For the text-containing cell, return its midpoint in (X, Y) coordinate format. 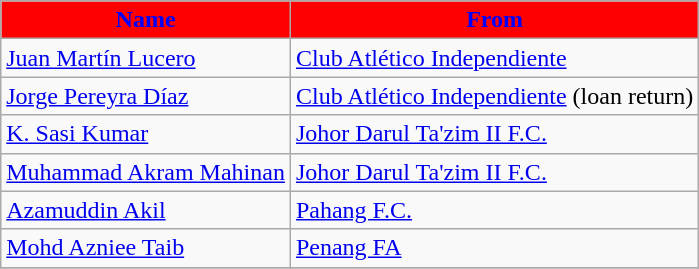
Penang FA (494, 248)
K. Sasi Kumar (146, 134)
Club Atlético Independiente (loan return) (494, 96)
Pahang F.C. (494, 210)
Azamuddin Akil (146, 210)
Mohd Azniee Taib (146, 248)
Name (146, 20)
Club Atlético Independiente (494, 58)
From (494, 20)
Muhammad Akram Mahinan (146, 172)
Juan Martín Lucero (146, 58)
Jorge Pereyra Díaz (146, 96)
